Search for the cell housing the specified text and yield its [x, y] center coordinate. 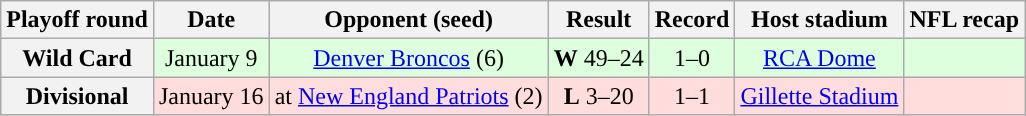
Gillette Stadium [820, 96]
RCA Dome [820, 58]
January 9 [211, 58]
at New England Patriots (2) [408, 96]
1–1 [692, 96]
Host stadium [820, 20]
NFL recap [964, 20]
Opponent (seed) [408, 20]
Playoff round [78, 20]
Result [598, 20]
January 16 [211, 96]
Date [211, 20]
Record [692, 20]
W 49–24 [598, 58]
Denver Broncos (6) [408, 58]
L 3–20 [598, 96]
Divisional [78, 96]
Wild Card [78, 58]
1–0 [692, 58]
